Return the (x, y) coordinate for the center point of the cell that contains the specified text.  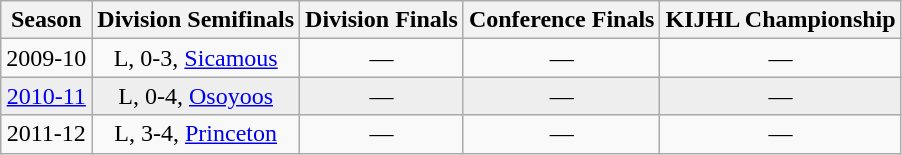
L, 0-3, Sicamous (196, 58)
Conference Finals (562, 20)
2011-12 (46, 134)
Division Semifinals (196, 20)
L, 3-4, Princeton (196, 134)
2010-11 (46, 96)
2009-10 (46, 58)
L, 0-4, Osoyoos (196, 96)
KIJHL Championship (780, 20)
Season (46, 20)
Division Finals (382, 20)
